Return [X, Y] of the center of cell containing provided text 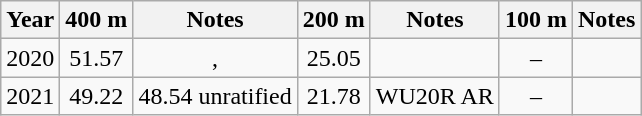
21.78 [334, 96]
400 m [96, 20]
100 m [536, 20]
51.57 [96, 58]
WU20R AR [434, 96]
2020 [30, 58]
200 m [334, 20]
, [215, 58]
Year [30, 20]
49.22 [96, 96]
48.54 unratified [215, 96]
25.05 [334, 58]
2021 [30, 96]
